Determine the [x, y] coordinate at the center of the cell enclosing the given text.  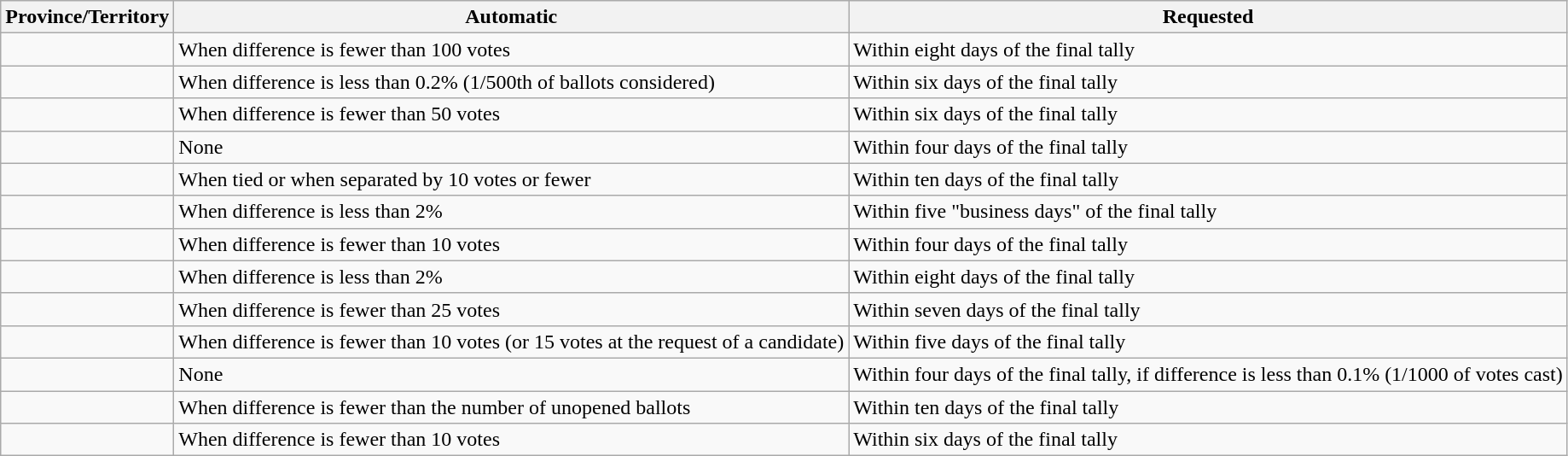
Within five "business days" of the final tally [1208, 212]
When difference is fewer than 25 votes [512, 309]
When difference is fewer than 10 votes (or 15 votes at the request of a candidate) [512, 342]
When difference is fewer than 50 votes [512, 114]
Requested [1208, 17]
Province/Territory [87, 17]
Within five days of the final tally [1208, 342]
Automatic [512, 17]
When tied or when separated by 10 votes or fewer [512, 179]
Within seven days of the final tally [1208, 309]
Within four days of the final tally, if difference is less than 0.1% (1/1000 of votes cast) [1208, 374]
When difference is fewer than 100 votes [512, 50]
When difference is less than 0.2% (1/500th of ballots considered) [512, 82]
When difference is fewer than the number of unopened ballots [512, 407]
